Identify which cell holds the provided text, then report its (x, y) central coordinate. 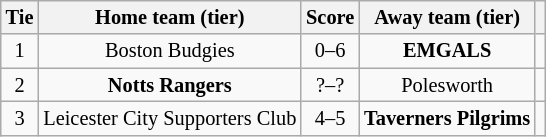
Home team (tier) (170, 17)
2 (20, 85)
1 (20, 51)
Tie (20, 17)
Taverners Pilgrims (447, 118)
Boston Budgies (170, 51)
Away team (tier) (447, 17)
Notts Rangers (170, 85)
?–? (330, 85)
Polesworth (447, 85)
EMGALS (447, 51)
Score (330, 17)
4–5 (330, 118)
0–6 (330, 51)
Leicester City Supporters Club (170, 118)
3 (20, 118)
